Pinpoint the cell where the given text exists, returning its (X, Y) midpoint coordinate. 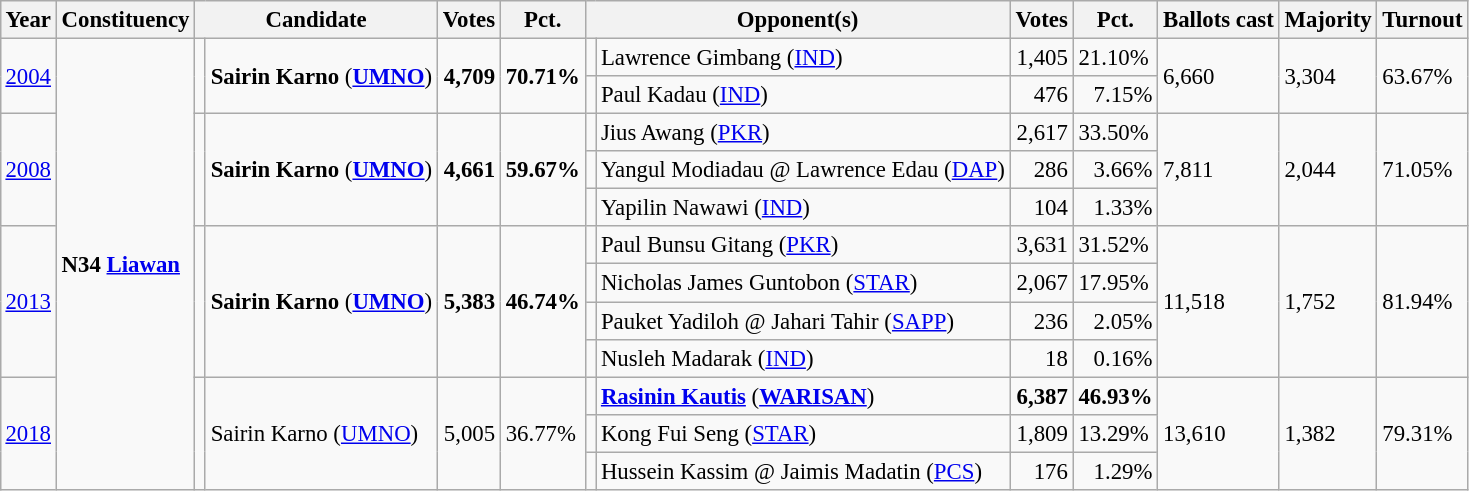
6,660 (1218, 76)
2,067 (1042, 283)
31.52% (1116, 245)
Yangul Modiadau @ Lawrence Edau (DAP) (804, 170)
3,631 (1042, 245)
Constituency (125, 20)
3.66% (1116, 170)
Opponent(s) (798, 20)
63.67% (1422, 76)
13,610 (1218, 434)
21.10% (1116, 57)
1.33% (1116, 208)
5,383 (468, 301)
36.77% (542, 434)
2,044 (1328, 170)
Rasinin Kautis (WARISAN) (804, 396)
1,809 (1042, 433)
Paul Kadau (IND) (804, 95)
Hussein Kassim @ Jaimis Madatin (PCS) (804, 471)
176 (1042, 471)
7.15% (1116, 95)
70.71% (542, 76)
2008 (28, 170)
N34 Liawan (125, 264)
13.29% (1116, 433)
11,518 (1218, 301)
5,005 (468, 434)
18 (1042, 358)
1,382 (1328, 434)
2013 (28, 301)
Kong Fui Seng (STAR) (804, 433)
3,304 (1328, 76)
104 (1042, 208)
2004 (28, 76)
2018 (28, 434)
6,387 (1042, 396)
Ballots cast (1218, 20)
7,811 (1218, 170)
0.16% (1116, 358)
33.50% (1116, 133)
4,709 (468, 76)
46.93% (1116, 396)
1,752 (1328, 301)
81.94% (1422, 301)
4,661 (468, 170)
Turnout (1422, 20)
Nicholas James Guntobon (STAR) (804, 283)
Lawrence Gimbang (IND) (804, 57)
Jius Awang (PKR) (804, 133)
71.05% (1422, 170)
17.95% (1116, 283)
79.31% (1422, 434)
2.05% (1116, 321)
286 (1042, 170)
1.29% (1116, 471)
46.74% (542, 301)
Year (28, 20)
236 (1042, 321)
1,405 (1042, 57)
59.67% (542, 170)
476 (1042, 95)
Candidate (316, 20)
Paul Bunsu Gitang (PKR) (804, 245)
Yapilin Nawawi (IND) (804, 208)
2,617 (1042, 133)
Nusleh Madarak (IND) (804, 358)
Pauket Yadiloh @ Jahari Tahir (SAPP) (804, 321)
Majority (1328, 20)
